Search for the cell housing the specified text and yield its [x, y] center coordinate. 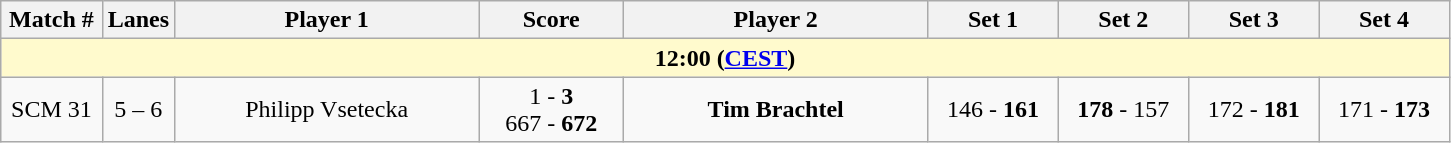
Set 2 [1123, 20]
Player 2 [776, 20]
Set 3 [1253, 20]
SCM 31 [52, 110]
172 - 181 [1253, 110]
Score [552, 20]
Philipp Vsetecka [327, 110]
Lanes [138, 20]
178 - 157 [1123, 110]
Set 4 [1384, 20]
5 – 6 [138, 110]
171 - 173 [1384, 110]
Player 1 [327, 20]
146 - 161 [993, 110]
Tim Brachtel [776, 110]
1 - 3 667 - 672 [552, 110]
Match # [52, 20]
Set 1 [993, 20]
12:00 (CEST) [725, 58]
